For the text-containing cell, return its midpoint in [x, y] coordinate format. 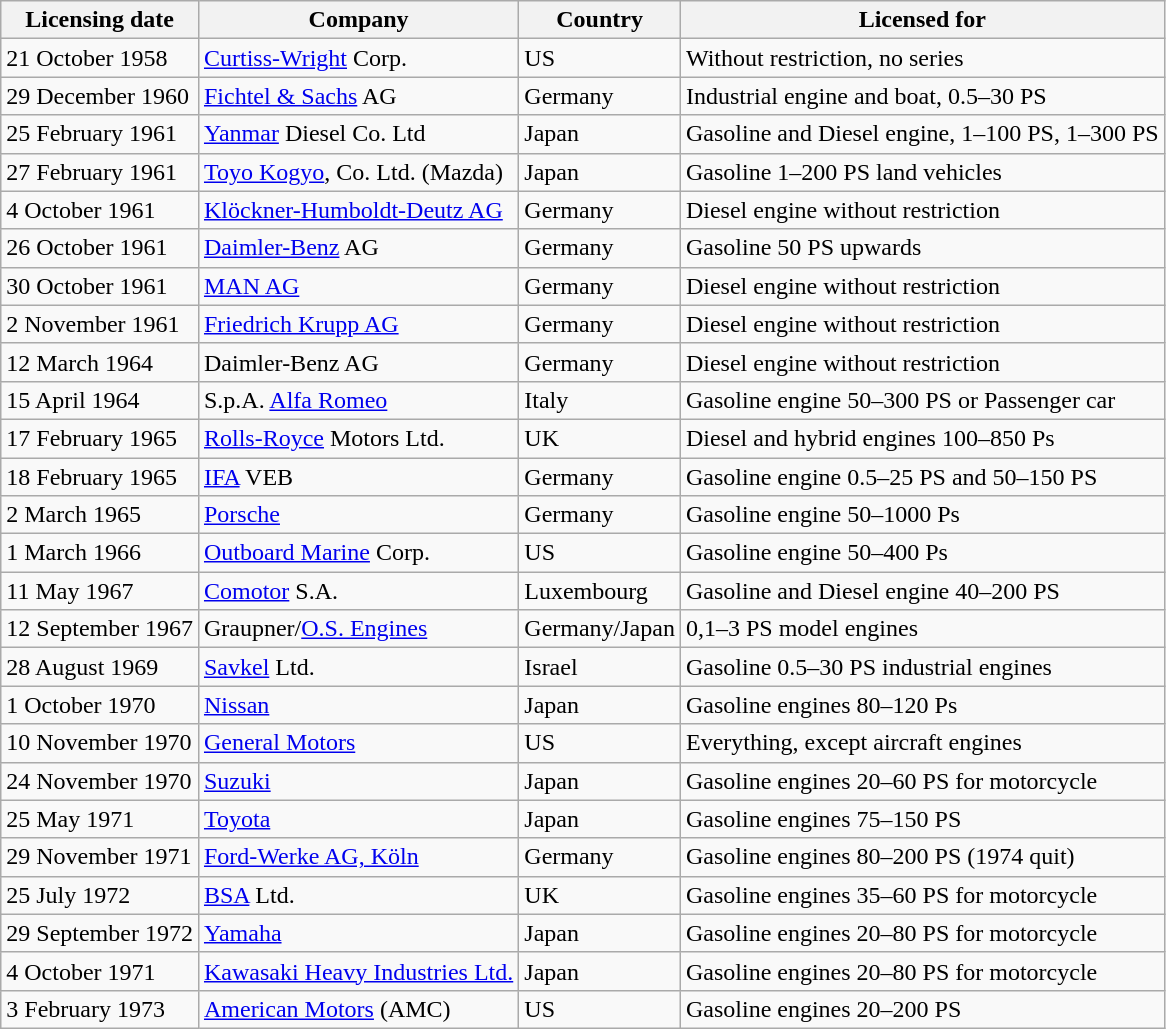
3 February 1973 [100, 1009]
Ford-Werke AG, Köln [358, 857]
1 October 1970 [100, 705]
10 November 1970 [100, 743]
Industrial engine and boat, 0.5–30 PS [922, 96]
Licensed for [922, 20]
Kawasaki Heavy Industries Ltd. [358, 971]
Gasoline engine 50–400 Ps [922, 553]
21 October 1958 [100, 58]
25 February 1961 [100, 134]
Israel [600, 667]
Gasoline engines 35–60 PS for motorcycle [922, 895]
Graupner/O.S. Engines [358, 629]
26 October 1961 [100, 248]
Gasoline engine 0.5–25 PS and 50–150 PS [922, 477]
Toyo Kogyo, Co. Ltd. (Mazda) [358, 172]
4 October 1961 [100, 210]
Germany/Japan [600, 629]
S.p.A. Alfa Romeo [358, 400]
IFA VEB [358, 477]
Gasoline and Diesel engine, 1–100 PS, 1–300 PS [922, 134]
2 March 1965 [100, 515]
29 December 1960 [100, 96]
Licensing date [100, 20]
12 September 1967 [100, 629]
Rolls-Royce Motors Ltd. [358, 438]
1 March 1966 [100, 553]
Yamaha [358, 933]
Gasoline engines 80–200 PS (1974 quit) [922, 857]
Gasoline and Diesel engine 40–200 PS [922, 591]
25 May 1971 [100, 819]
Suzuki [358, 781]
Savkel Ltd. [358, 667]
Gasoline engines 80–120 Ps [922, 705]
27 February 1961 [100, 172]
4 October 1971 [100, 971]
Gasoline engine 50–1000 Ps [922, 515]
11 May 1967 [100, 591]
Outboard Marine Corp. [358, 553]
25 July 1972 [100, 895]
Gasoline engine 50–300 PS or Passenger car [922, 400]
Nissan [358, 705]
Fichtel & Sachs AG [358, 96]
17 February 1965 [100, 438]
American Motors (AMC) [358, 1009]
15 April 1964 [100, 400]
Gasoline 1–200 PS land vehicles [922, 172]
Toyota [358, 819]
General Motors [358, 743]
Comotor S.A. [358, 591]
0,1–3 PS model engines [922, 629]
Yanmar Diesel Co. Ltd [358, 134]
Diesel and hybrid engines 100–850 Ps [922, 438]
Country [600, 20]
24 November 1970 [100, 781]
2 November 1961 [100, 324]
Klöckner-Humboldt-Deutz AG [358, 210]
Gasoline engines 20–200 PS [922, 1009]
Gasoline engines 20–60 PS for motorcycle [922, 781]
18 February 1965 [100, 477]
Porsche [358, 515]
BSA Ltd. [358, 895]
Italy [600, 400]
29 November 1971 [100, 857]
28 August 1969 [100, 667]
Without restriction, no series [922, 58]
Gasoline engines 75–150 PS [922, 819]
Company [358, 20]
MAN AG [358, 286]
12 March 1964 [100, 362]
Curtiss-Wright Corp. [358, 58]
Gasoline 50 PS upwards [922, 248]
30 October 1961 [100, 286]
Gasoline 0.5–30 PS industrial engines [922, 667]
Friedrich Krupp AG [358, 324]
Luxembourg [600, 591]
29 September 1972 [100, 933]
Everything, except aircraft engines [922, 743]
